Extract the (x, y) coordinate from the center of the cell holding the provided text.  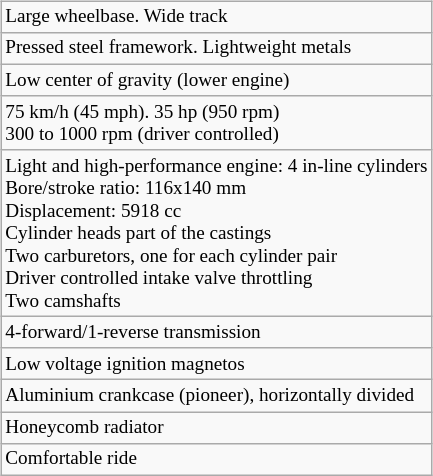
4-forward/1-reverse transmission (216, 333)
Low voltage ignition magnetos (216, 364)
Pressed steel framework. Lightweight metals (216, 49)
Comfortable ride (216, 459)
Large wheelbase. Wide track (216, 17)
Aluminium crankcase (pioneer), horizontally divided (216, 396)
Honeycomb radiator (216, 428)
75 km/h (45 mph). 35 hp (950 rpm)300 to 1000 rpm (driver controlled) (216, 123)
Low center of gravity (lower engine) (216, 80)
